Detect which cell encompasses the target text, then output its [x, y] center coordinate. 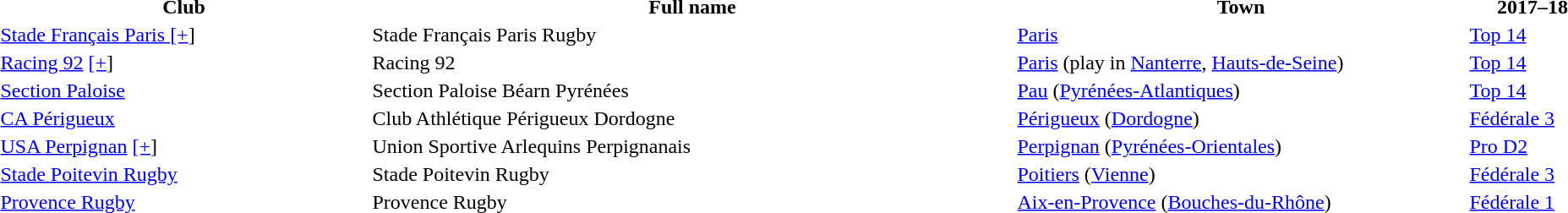
Union Sportive Arlequins Perpignanais [692, 146]
Paris (play in Nanterre, Hauts-de-Seine) [1241, 63]
Pau (Pyrénées-Atlantiques) [1241, 90]
Perpignan (Pyrénées-Orientales) [1241, 146]
Stade Poitevin Rugby [692, 174]
Club Athlétique Périgueux Dordogne [692, 118]
Paris [1241, 35]
Racing 92 [692, 63]
Poitiers (Vienne) [1241, 174]
Périgueux (Dordogne) [1241, 118]
Section Paloise Béarn Pyrénées [692, 90]
Stade Français Paris Rugby [692, 35]
